Locate the cell with the specified text and output its [X, Y] center coordinate. 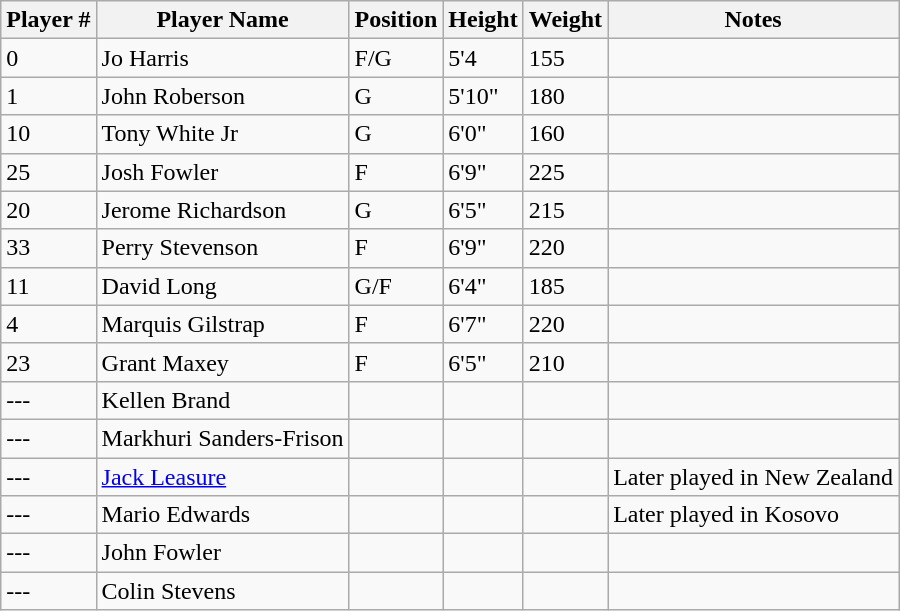
Colin Stevens [222, 591]
F/G [396, 58]
Markhuri Sanders-Frison [222, 438]
Josh Fowler [222, 172]
185 [565, 286]
0 [48, 58]
25 [48, 172]
20 [48, 210]
11 [48, 286]
G/F [396, 286]
33 [48, 248]
210 [565, 362]
David Long [222, 286]
160 [565, 134]
Jerome Richardson [222, 210]
Later played in New Zealand [754, 477]
Height [483, 20]
155 [565, 58]
Mario Edwards [222, 515]
Marquis Gilstrap [222, 324]
Jack Leasure [222, 477]
23 [48, 362]
Perry Stevenson [222, 248]
4 [48, 324]
Player # [48, 20]
6'0" [483, 134]
John Roberson [222, 96]
180 [565, 96]
5'10" [483, 96]
6'4" [483, 286]
Kellen Brand [222, 400]
Player Name [222, 20]
6'7" [483, 324]
Jo Harris [222, 58]
10 [48, 134]
Notes [754, 20]
Tony White Jr [222, 134]
Weight [565, 20]
215 [565, 210]
5'4 [483, 58]
Grant Maxey [222, 362]
Later played in Kosovo [754, 515]
Position [396, 20]
1 [48, 96]
John Fowler [222, 553]
225 [565, 172]
